Capture the cell that displays the provided text and extract its [x, y] central coordinate. 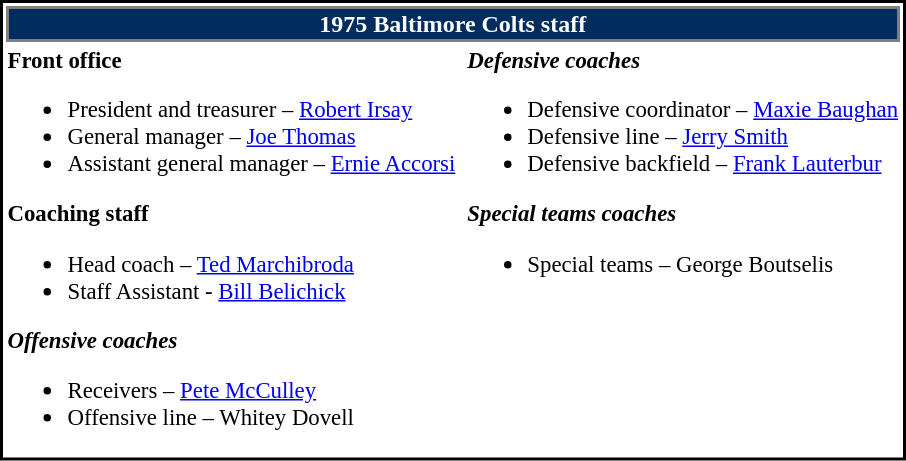
1975 Baltimore Colts staff [453, 24]
